Provide the (X, Y) coordinate of the cell's center where the given text is located.  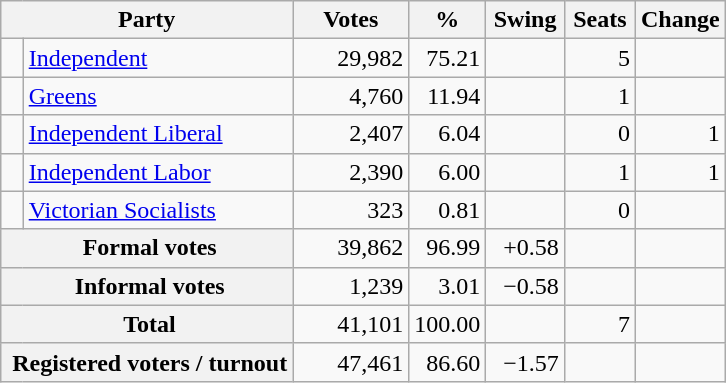
−0.58 (526, 286)
Votes (351, 20)
39,862 (351, 248)
Independent Labor (158, 172)
Greens (158, 96)
% (448, 20)
0.81 (448, 210)
7 (600, 324)
4,760 (351, 96)
47,461 (351, 362)
3.01 (448, 286)
Independent Liberal (158, 134)
41,101 (351, 324)
Victorian Socialists (158, 210)
11.94 (448, 96)
Independent (158, 58)
+0.58 (526, 248)
323 (351, 210)
5 (600, 58)
Total (147, 324)
29,982 (351, 58)
100.00 (448, 324)
Swing (526, 20)
96.99 (448, 248)
Informal votes (147, 286)
6.04 (448, 134)
Seats (600, 20)
86.60 (448, 362)
2,407 (351, 134)
2,390 (351, 172)
Registered voters / turnout (147, 362)
6.00 (448, 172)
75.21 (448, 58)
Change (680, 20)
1,239 (351, 286)
Formal votes (147, 248)
Party (147, 20)
−1.57 (526, 362)
